Find where the given text appears and provide that cell's center as (X, Y) coordinate. 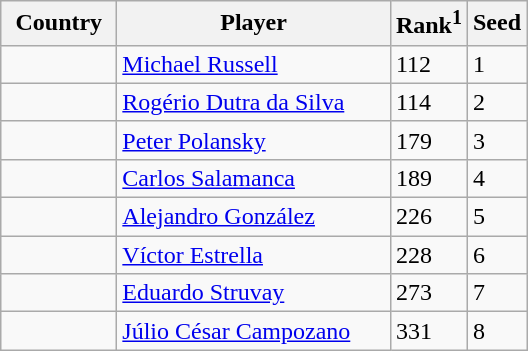
Player (254, 24)
228 (428, 255)
2 (496, 102)
Eduardo Struvay (254, 293)
Country (59, 24)
Júlio César Campozano (254, 331)
189 (428, 178)
Michael Russell (254, 64)
331 (428, 331)
Carlos Salamanca (254, 178)
Víctor Estrella (254, 255)
8 (496, 331)
226 (428, 217)
Rank1 (428, 24)
179 (428, 140)
7 (496, 293)
Alejandro González (254, 217)
114 (428, 102)
6 (496, 255)
273 (428, 293)
4 (496, 178)
Peter Polansky (254, 140)
Rogério Dutra da Silva (254, 102)
1 (496, 64)
5 (496, 217)
3 (496, 140)
Seed (496, 24)
112 (428, 64)
